Locate the cell with the specified text and output its [X, Y] center coordinate. 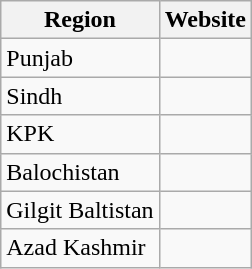
Website [205, 20]
Sindh [80, 96]
Punjab [80, 58]
Region [80, 20]
Gilgit Baltistan [80, 210]
KPK [80, 134]
Azad Kashmir [80, 248]
Balochistan [80, 172]
